Capture the cell that displays the provided text and extract its (x, y) central coordinate. 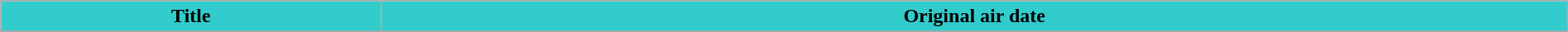
Original air date (974, 16)
Title (191, 16)
